Locate the cell with the specified text and output its (X, Y) center coordinate. 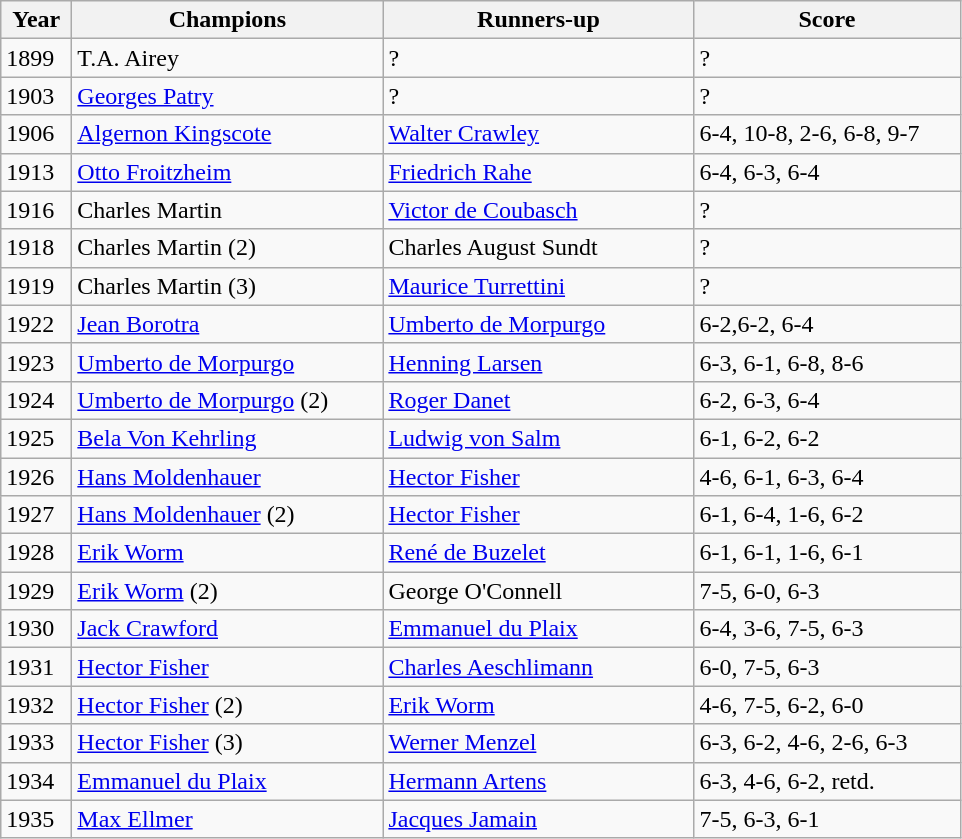
1933 (36, 743)
6-3, 4-6, 6-2, retd. (827, 781)
1927 (36, 515)
6-4, 10-8, 2-6, 6-8, 9-7 (827, 134)
Friedrich Rahe (538, 172)
1930 (36, 629)
1899 (36, 58)
4-6, 6-1, 6-3, 6-4 (827, 477)
Bela Von Kehrling (228, 438)
Hans Moldenhauer (228, 477)
Roger Danet (538, 400)
Charles Martin (228, 210)
Maurice Turrettini (538, 286)
Umberto de Morpurgo (2) (228, 400)
1924 (36, 400)
1913 (36, 172)
Jacques Jamain (538, 819)
Walter Crawley (538, 134)
Georges Patry (228, 96)
1935 (36, 819)
1922 (36, 324)
Henning Larsen (538, 362)
6-2,6-2, 6-4 (827, 324)
Charles Martin (3) (228, 286)
1928 (36, 553)
1929 (36, 591)
1918 (36, 248)
Charles Aeschlimann (538, 667)
6-1, 6-4, 1-6, 6-2 (827, 515)
Max Ellmer (228, 819)
1925 (36, 438)
Runners-up (538, 20)
6-1, 6-1, 1-6, 6-1 (827, 553)
Victor de Coubasch (538, 210)
Ludwig von Salm (538, 438)
4-6, 7-5, 6-2, 6-0 (827, 705)
7-5, 6-0, 6-3 (827, 591)
6-2, 6-3, 6-4 (827, 400)
Werner Menzel (538, 743)
1934 (36, 781)
6-4, 3-6, 7-5, 6-3 (827, 629)
René de Buzelet (538, 553)
1932 (36, 705)
1903 (36, 96)
Year (36, 20)
6-0, 7-5, 6-3 (827, 667)
Jack Crawford (228, 629)
1916 (36, 210)
Hans Moldenhauer (2) (228, 515)
1931 (36, 667)
Erik Worm (2) (228, 591)
1919 (36, 286)
T.A. Airey (228, 58)
6-3, 6-1, 6-8, 8-6 (827, 362)
Charles August Sundt (538, 248)
Hermann Artens (538, 781)
Score (827, 20)
Charles Martin (2) (228, 248)
Hector Fisher (3) (228, 743)
Hector Fisher (2) (228, 705)
7-5, 6-3, 6-1 (827, 819)
Algernon Kingscote (228, 134)
1926 (36, 477)
Champions (228, 20)
1923 (36, 362)
6-4, 6-3, 6-4 (827, 172)
Jean Borotra (228, 324)
6-1, 6-2, 6-2 (827, 438)
6-3, 6-2, 4-6, 2-6, 6-3 (827, 743)
Otto Froitzheim (228, 172)
George O'Connell (538, 591)
1906 (36, 134)
